Capture the cell that displays the provided text and extract its [x, y] central coordinate. 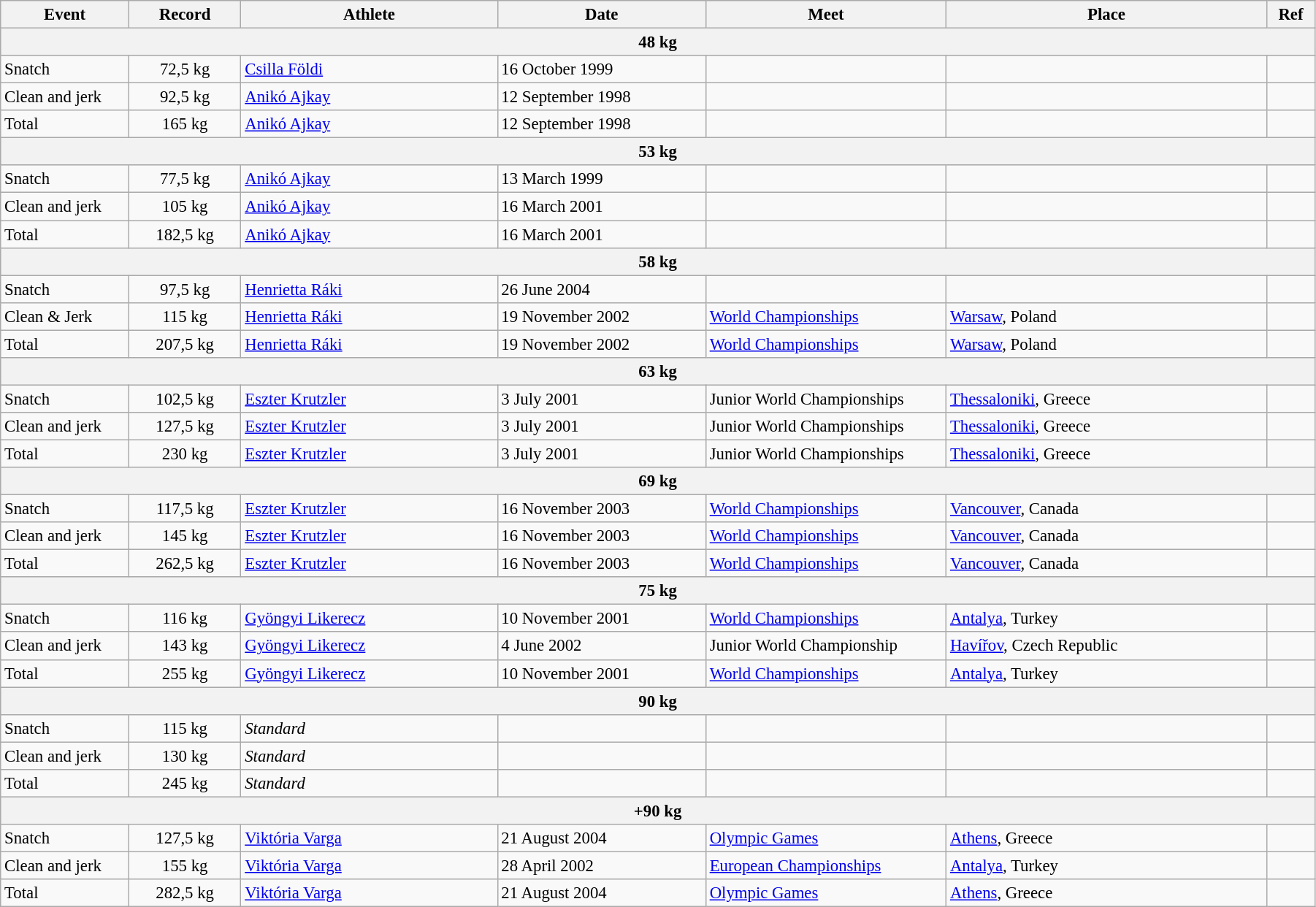
48 kg [658, 42]
Csilla Földi [370, 69]
207,5 kg [185, 344]
105 kg [185, 207]
165 kg [185, 124]
Record [185, 15]
13 March 1999 [602, 179]
+90 kg [658, 811]
230 kg [185, 453]
63 kg [658, 372]
Ref [1291, 15]
117,5 kg [185, 509]
155 kg [185, 865]
97,5 kg [185, 289]
262,5 kg [185, 564]
116 kg [185, 619]
145 kg [185, 536]
130 kg [185, 756]
90 kg [658, 701]
77,5 kg [185, 179]
53 kg [658, 152]
Havířov, Czech Republic [1107, 646]
255 kg [185, 673]
European Championships [825, 865]
Junior World Championship [825, 646]
182,5 kg [185, 234]
16 October 1999 [602, 69]
4 June 2002 [602, 646]
Place [1107, 15]
102,5 kg [185, 399]
Date [602, 15]
69 kg [658, 481]
Athlete [370, 15]
28 April 2002 [602, 865]
58 kg [658, 261]
72,5 kg [185, 69]
Event [65, 15]
26 June 2004 [602, 289]
75 kg [658, 591]
Clean & Jerk [65, 316]
143 kg [185, 646]
245 kg [185, 784]
92,5 kg [185, 97]
Meet [825, 15]
282,5 kg [185, 893]
